Locate the cell with the specified text and output its [x, y] center coordinate. 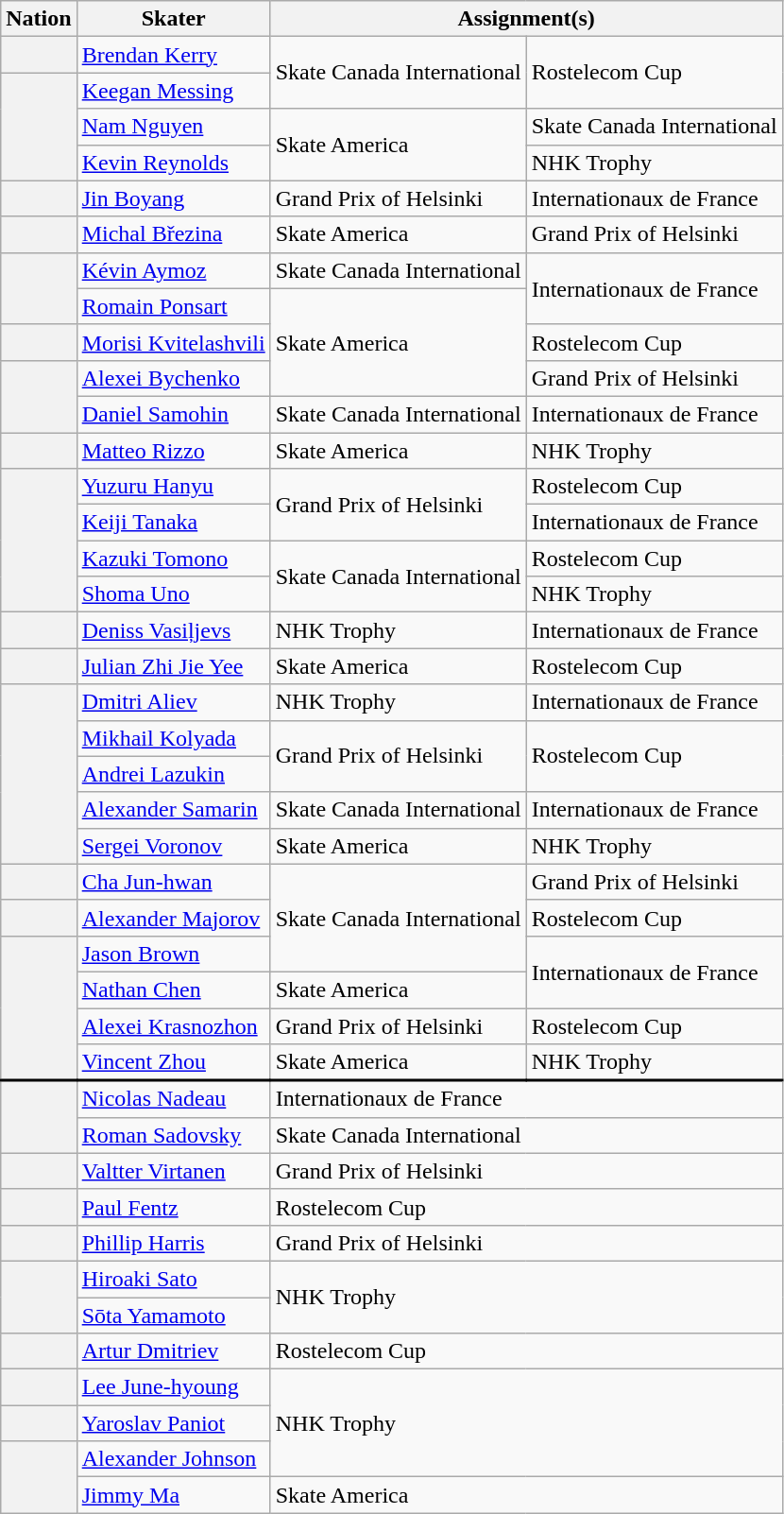
Jin Boyang [174, 198]
Daniel Samohin [174, 414]
Phillip Harris [174, 1243]
Matteo Rizzo [174, 451]
Morisi Kvitelashvili [174, 342]
Jason Brown [174, 954]
Paul Fentz [174, 1207]
Kevin Reynolds [174, 163]
Sergei Voronov [174, 846]
Keegan Messing [174, 91]
Valtter Virtanen [174, 1171]
Jimmy Ma [174, 1495]
Alexei Bychenko [174, 378]
Nathan Chen [174, 989]
Vincent Zhou [174, 1062]
Romain Ponsart [174, 306]
Alexei Krasnozhon [174, 1025]
Assignment(s) [526, 19]
Alexander Johnson [174, 1459]
Kazuki Tomono [174, 559]
Alexander Samarin [174, 810]
Artur Dmitriev [174, 1351]
Kévin Aymoz [174, 270]
Julian Zhi Jie Yee [174, 666]
Yaroslav Paniot [174, 1423]
Nam Nguyen [174, 127]
Andrei Lazukin [174, 774]
Roman Sadovsky [174, 1135]
Yuzuru Hanyu [174, 487]
Nicolas Nadeau [174, 1098]
Keiji Tanaka [174, 523]
Michal Březina [174, 234]
Nation [39, 19]
Dmitri Aliev [174, 702]
Deniss Vasiļjevs [174, 630]
Alexander Majorov [174, 918]
Sōta Yamamoto [174, 1315]
Skater [174, 19]
Cha Jun-hwan [174, 882]
Mikhail Kolyada [174, 738]
Shoma Uno [174, 594]
Lee June-hyoung [174, 1387]
Brendan Kerry [174, 55]
Hiroaki Sato [174, 1279]
